Identify which cell holds the provided text, then report its (X, Y) central coordinate. 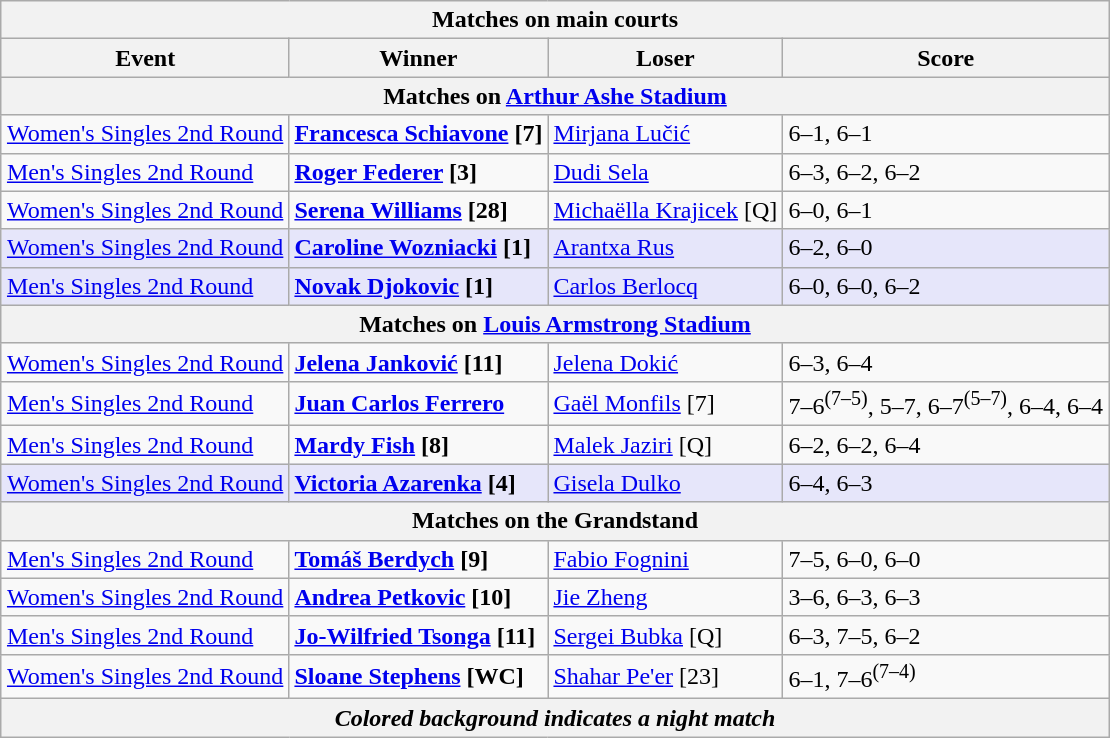
Shahar Pe'er [23] (666, 676)
Score (946, 58)
6–0, 6–1 (946, 210)
Caroline Wozniacki [1] (418, 248)
Tomáš Berdych [9] (418, 559)
Matches on the Grandstand (554, 521)
Gaël Monfils [7] (666, 404)
Sergei Bubka [Q] (666, 635)
Andrea Petkovic [10] (418, 597)
Michaëlla Krajicek [Q] (666, 210)
3–6, 6–3, 6–3 (946, 597)
Francesca Schiavone [7] (418, 134)
6–1, 7–6(7–4) (946, 676)
Jelena Janković [11] (418, 362)
Jie Zheng (666, 597)
6–4, 6–3 (946, 483)
6–3, 6–4 (946, 362)
Sloane Stephens [WC] (418, 676)
Matches on main courts (554, 20)
Mirjana Lučić (666, 134)
Loser (666, 58)
Dudi Sela (666, 172)
6–3, 6–2, 6–2 (946, 172)
Serena Williams [28] (418, 210)
7–5, 6–0, 6–0 (946, 559)
Fabio Fognini (666, 559)
Jo-Wilfried Tsonga [11] (418, 635)
Gisela Dulko (666, 483)
6–3, 7–5, 6–2 (946, 635)
Matches on Louis Armstrong Stadium (554, 324)
Winner (418, 58)
6–2, 6–2, 6–4 (946, 445)
Carlos Berlocq (666, 286)
Mardy Fish [8] (418, 445)
Victoria Azarenka [4] (418, 483)
7–6(7–5), 5–7, 6–7(5–7), 6–4, 6–4 (946, 404)
6–0, 6–0, 6–2 (946, 286)
Arantxa Rus (666, 248)
Juan Carlos Ferrero (418, 404)
6–1, 6–1 (946, 134)
Matches on Arthur Ashe Stadium (554, 96)
Colored background indicates a night match (554, 718)
Malek Jaziri [Q] (666, 445)
Novak Djokovic [1] (418, 286)
Event (144, 58)
Roger Federer [3] (418, 172)
Jelena Dokić (666, 362)
6–2, 6–0 (946, 248)
